Pinpoint the cell where the given text exists, returning its (x, y) midpoint coordinate. 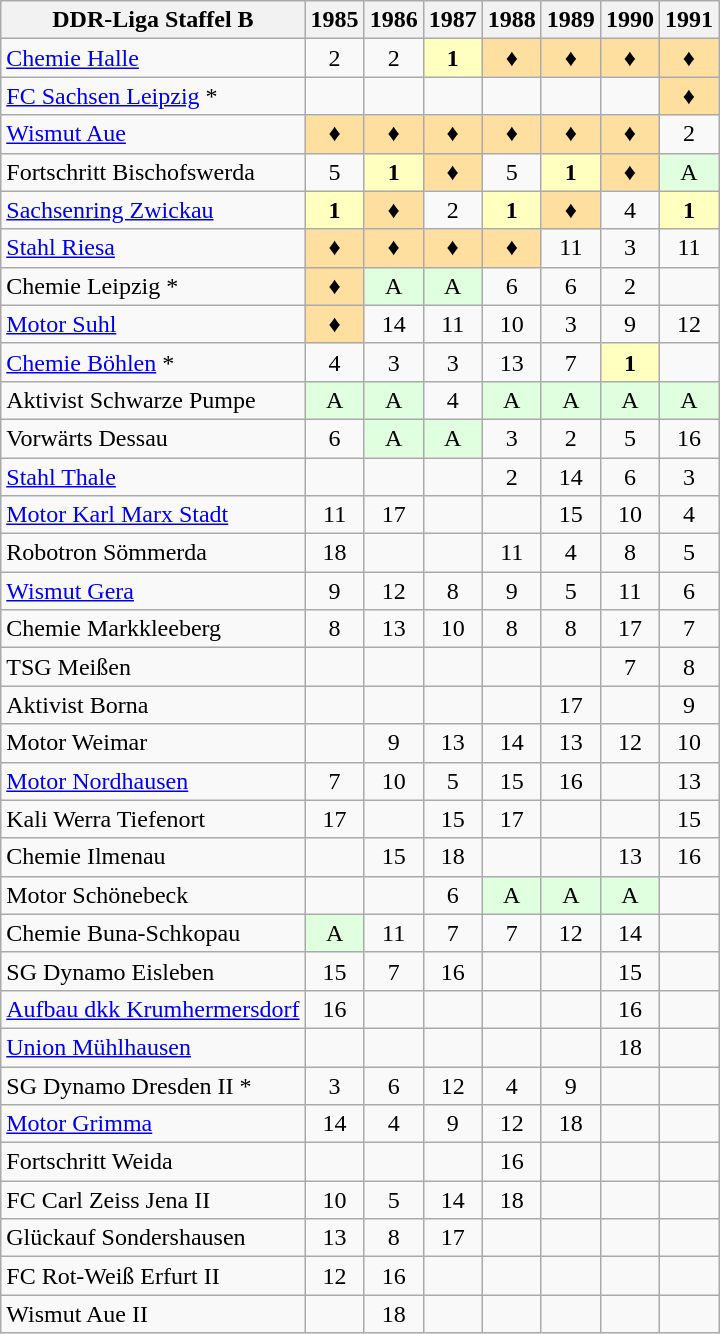
Fortschritt Weida (153, 1162)
1989 (570, 20)
Motor Nordhausen (153, 781)
DDR-Liga Staffel B (153, 20)
Sachsenring Zwickau (153, 210)
1990 (630, 20)
Aktivist Schwarze Pumpe (153, 400)
SG Dynamo Dresden II * (153, 1085)
Glückauf Sondershausen (153, 1238)
1991 (688, 20)
Wismut Gera (153, 591)
Wismut Aue (153, 134)
TSG Meißen (153, 667)
Chemie Ilmenau (153, 857)
Wismut Aue II (153, 1314)
Chemie Leipzig * (153, 286)
1986 (394, 20)
Motor Karl Marx Stadt (153, 515)
1988 (512, 20)
Aufbau dkk Krumhermersdorf (153, 1009)
Stahl Riesa (153, 248)
1987 (452, 20)
Motor Grimma (153, 1124)
Robotron Sömmerda (153, 553)
Kali Werra Tiefenort (153, 819)
SG Dynamo Eisleben (153, 971)
Motor Schönebeck (153, 895)
Chemie Halle (153, 58)
Motor Weimar (153, 743)
Chemie Markkleeberg (153, 629)
Aktivist Borna (153, 705)
1985 (334, 20)
Vorwärts Dessau (153, 438)
Chemie Buna-Schkopau (153, 933)
FC Rot-Weiß Erfurt II (153, 1276)
Motor Suhl (153, 324)
Fortschritt Bischofswerda (153, 172)
Stahl Thale (153, 477)
FC Sachsen Leipzig * (153, 96)
Chemie Böhlen * (153, 362)
FC Carl Zeiss Jena II (153, 1200)
Union Mühlhausen (153, 1047)
